Return [X, Y] of the center of cell containing provided text 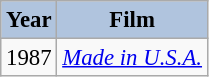
1987 [29, 58]
Year [29, 20]
Made in U.S.A. [132, 58]
Film [132, 20]
